Detect which cell encompasses the target text, then output its (X, Y) center coordinate. 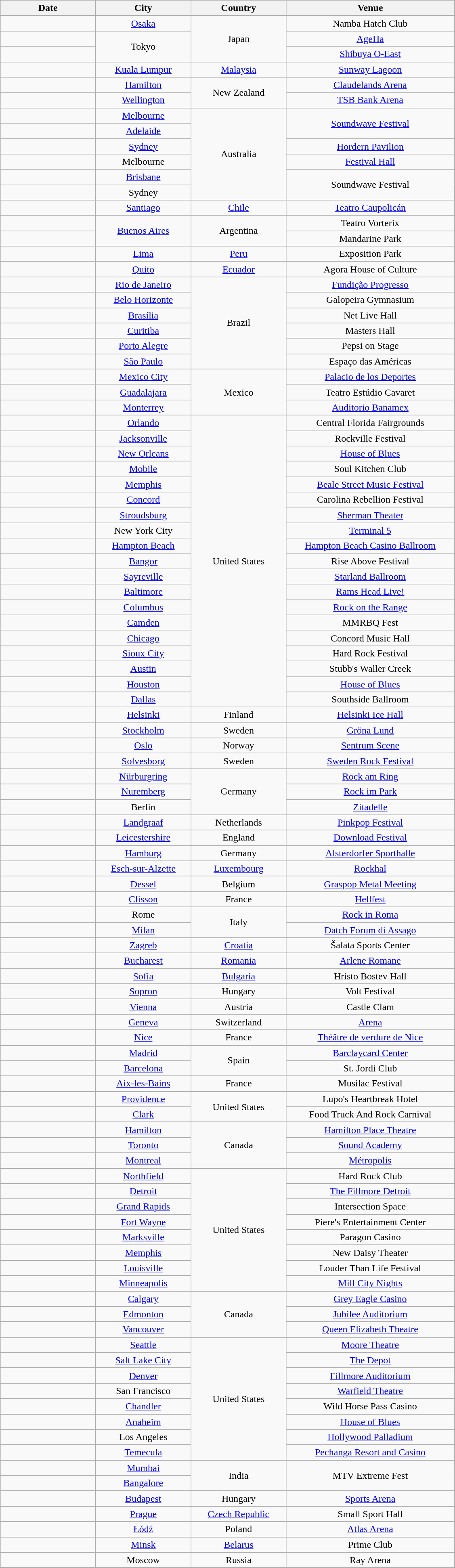
San Francisco (143, 1391)
Monterrey (143, 407)
Kuala Lumpur (143, 69)
Concord (143, 500)
Claudelands Arena (370, 85)
Brasília (143, 315)
Ray Arena (370, 1560)
Austria (239, 1007)
Central Florida Fairgrounds (370, 423)
Clisson (143, 899)
India (239, 1476)
Prime Club (370, 1545)
Bucharest (143, 961)
Montreal (143, 1160)
MMRBQ Fest (370, 623)
Rome (143, 914)
Vienna (143, 1007)
Denver (143, 1375)
Anaheim (143, 1421)
Sports Arena (370, 1499)
Nice (143, 1038)
Detroit (143, 1191)
Sound Academy (370, 1145)
Download Festival (370, 838)
Orlando (143, 423)
Datch Forum di Assago (370, 930)
Osaka (143, 23)
Date (48, 8)
Moore Theatre (370, 1345)
Milan (143, 930)
Seattle (143, 1345)
Wild Horse Pass Casino (370, 1406)
MTV Extreme Fest (370, 1476)
Spain (239, 1061)
Lima (143, 254)
Belgium (239, 884)
Paragon Casino (370, 1237)
Net Live Hall (370, 315)
Gröna Lund (370, 730)
The Fillmore Detroit (370, 1191)
Teatro Estúdio Cavaret (370, 392)
Mobile (143, 469)
Moscow (143, 1560)
Finland (239, 715)
Solvesborg (143, 761)
Edmonton (143, 1314)
Southside Ballroom (370, 700)
Festival Hall (370, 161)
Barcelona (143, 1068)
Soul Kitchen Club (370, 469)
Toronto (143, 1145)
Northfield (143, 1176)
Hampton Beach (143, 546)
Sayreville (143, 576)
Stroudsburg (143, 515)
Queen Elizabeth Theatre (370, 1329)
Helsinki Ice Hall (370, 715)
Rise Above Festival (370, 561)
Pinkpop Festival (370, 822)
Hampton Beach Casino Ballroom (370, 546)
Calgary (143, 1299)
Beale Street Music Festival (370, 484)
Graspop Metal Meeting (370, 884)
Lupo's Heartbreak Hotel (370, 1099)
Namba Hatch Club (370, 23)
Russia (239, 1560)
New Orleans (143, 454)
Hamburg (143, 853)
Curitiba (143, 331)
Castle Clam (370, 1007)
Poland (239, 1529)
Mandarine Park (370, 239)
Warfield Theatre (370, 1391)
Šalata Sports Center (370, 945)
Brazil (239, 323)
Fort Wayne (143, 1222)
Mumbai (143, 1468)
Country (239, 8)
Clark (143, 1114)
Fillmore Auditorium (370, 1375)
Grand Rapids (143, 1207)
Chicago (143, 638)
Belo Horizonte (143, 300)
Temecula (143, 1453)
Arena (370, 1022)
Romania (239, 961)
Louder Than Life Festival (370, 1268)
Baltimore (143, 592)
Landgraaf (143, 822)
New York City (143, 530)
Australia (239, 154)
Palacio de los Deportes (370, 377)
Zitadelle (370, 807)
Madrid (143, 1053)
Bulgaria (239, 976)
Fundição Progresso (370, 285)
Esch-sur-Alzette (143, 868)
City (143, 8)
Exposition Park (370, 254)
Piere's Entertainment Center (370, 1222)
Wellington (143, 100)
Marksville (143, 1237)
Italy (239, 922)
Japan (239, 39)
Camden (143, 623)
Peru (239, 254)
The Depot (370, 1360)
Oslo (143, 746)
Sofia (143, 976)
Buenos Aires (143, 231)
Adelaide (143, 131)
Hard Rock Festival (370, 653)
New Daisy Theater (370, 1253)
Budapest (143, 1499)
TSB Bank Arena (370, 100)
Mexico (239, 392)
Nürburgring (143, 776)
Rock am Ring (370, 776)
Sweden Rock Festival (370, 761)
Sioux City (143, 653)
Dallas (143, 700)
Pepsi on Stage (370, 346)
Rock on the Range (370, 607)
Rock im Park (370, 792)
Rio de Janeiro (143, 285)
Arlene Romane (370, 961)
Hollywood Palladium (370, 1437)
Łódź (143, 1529)
Mill City Nights (370, 1283)
Masters Hall (370, 331)
Geneva (143, 1022)
Sunway Lagoon (370, 69)
Sherman Theater (370, 515)
Hamilton Place Theatre (370, 1130)
Bangalore (143, 1483)
Jacksonville (143, 438)
Rock in Roma (370, 914)
Brisbane (143, 177)
Malaysia (239, 69)
Minsk (143, 1545)
Columbus (143, 607)
Helsinki (143, 715)
Tokyo (143, 46)
Quito (143, 269)
Intersection Space (370, 1207)
Shibuya O-East (370, 54)
Croatia (239, 945)
Grey Eagle Casino (370, 1299)
Ecuador (239, 269)
Venue (370, 8)
Sopron (143, 992)
Vancouver (143, 1329)
Volt Festival (370, 992)
Starland Ballroom (370, 576)
Leicestershire (143, 838)
Jubilee Auditorium (370, 1314)
Santiago (143, 208)
Rockville Festival (370, 438)
Luxembourg (239, 868)
Rockhal (370, 868)
Louisville (143, 1268)
Musilac Festival (370, 1084)
Minneapolis (143, 1283)
Norway (239, 746)
Sentrum Scene (370, 746)
New Zealand (239, 92)
Hellfest (370, 899)
Zagreb (143, 945)
Hordern Pavilion (370, 146)
Switzerland (239, 1022)
Rams Head Live! (370, 592)
Teatro Vorterix (370, 223)
Agora House of Culture (370, 269)
Barclaycard Center (370, 1053)
Salt Lake City (143, 1360)
England (239, 838)
Czech Republic (239, 1514)
Hristo Bostev Hall (370, 976)
Atlas Arena (370, 1529)
Terminal 5 (370, 530)
Nuremberg (143, 792)
Belarus (239, 1545)
Dessel (143, 884)
Bangor (143, 561)
Los Angeles (143, 1437)
Houston (143, 684)
AgeHa (370, 39)
Porto Alegre (143, 346)
Prague (143, 1514)
Carolina Rebellion Festival (370, 500)
Argentina (239, 231)
Chandler (143, 1406)
St. Jordi Club (370, 1068)
Providence (143, 1099)
Teatro Caupolicán (370, 208)
Espaço das Américas (370, 361)
Métropolis (370, 1160)
Netherlands (239, 822)
Berlin (143, 807)
Food Truck And Rock Carnival (370, 1114)
Stockholm (143, 730)
Alsterdorfer Sporthalle (370, 853)
Chile (239, 208)
Stubb's Waller Creek (370, 669)
Guadalajara (143, 392)
Hard Rock Club (370, 1176)
Concord Music Hall (370, 638)
Pechanga Resort and Casino (370, 1453)
São Paulo (143, 361)
Austin (143, 669)
Aix-les-Bains (143, 1084)
Galopeira Gymnasium (370, 300)
Small Sport Hall (370, 1514)
Mexico City (143, 377)
Auditorio Banamex (370, 407)
Théâtre de verdure de Nice (370, 1038)
